Find where the given text appears and provide that cell's center as [X, Y] coordinate. 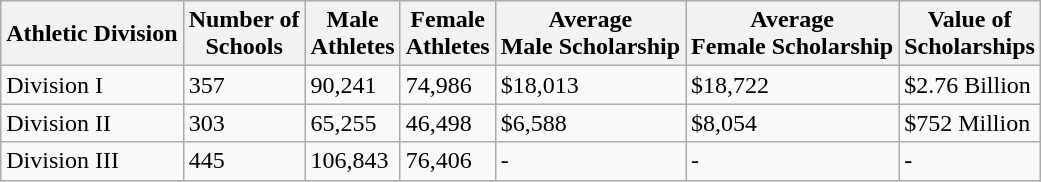
$18,013 [590, 85]
90,241 [352, 85]
76,406 [448, 161]
$8,054 [792, 123]
Division I [92, 85]
74,986 [448, 85]
65,255 [352, 123]
357 [244, 85]
303 [244, 123]
Number ofSchools [244, 34]
$752 Million [970, 123]
Value ofScholarships [970, 34]
Division III [92, 161]
445 [244, 161]
46,498 [448, 123]
AverageMale Scholarship [590, 34]
Division II [92, 123]
MaleAthletes [352, 34]
FemaleAthletes [448, 34]
$6,588 [590, 123]
$18,722 [792, 85]
AverageFemale Scholarship [792, 34]
$2.76 Billion [970, 85]
106,843 [352, 161]
Athletic Division [92, 34]
